Identify which cell holds the provided text, then report its (x, y) central coordinate. 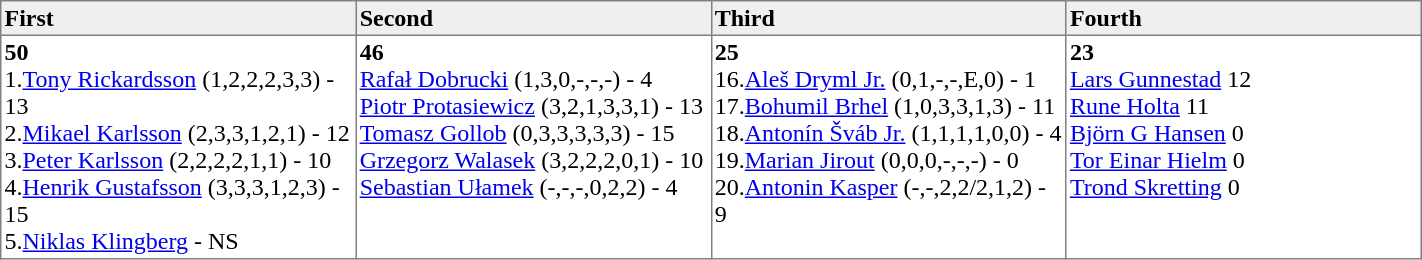
First (178, 18)
23Lars Gunnestad 12Rune Holta 11Björn G Hansen 0Tor Einar Hielm 0Trond Skretting 0 (1244, 147)
Third (888, 18)
Second (534, 18)
Fourth (1244, 18)
